Detect which cell encompasses the target text, then output its (x, y) center coordinate. 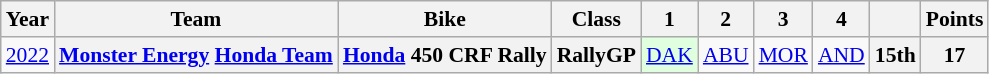
Year (28, 19)
Points (955, 19)
Monster Energy Honda Team (196, 55)
17 (955, 55)
RallyGP (596, 55)
Class (596, 19)
1 (670, 19)
15th (896, 55)
AND (842, 55)
ABU (726, 55)
DAK (670, 55)
MOR (784, 55)
2 (726, 19)
4 (842, 19)
Team (196, 19)
Honda 450 CRF Rally (445, 55)
Bike (445, 19)
2022 (28, 55)
3 (784, 19)
